Determine the [x, y] coordinate at the center of the cell enclosing the given text.  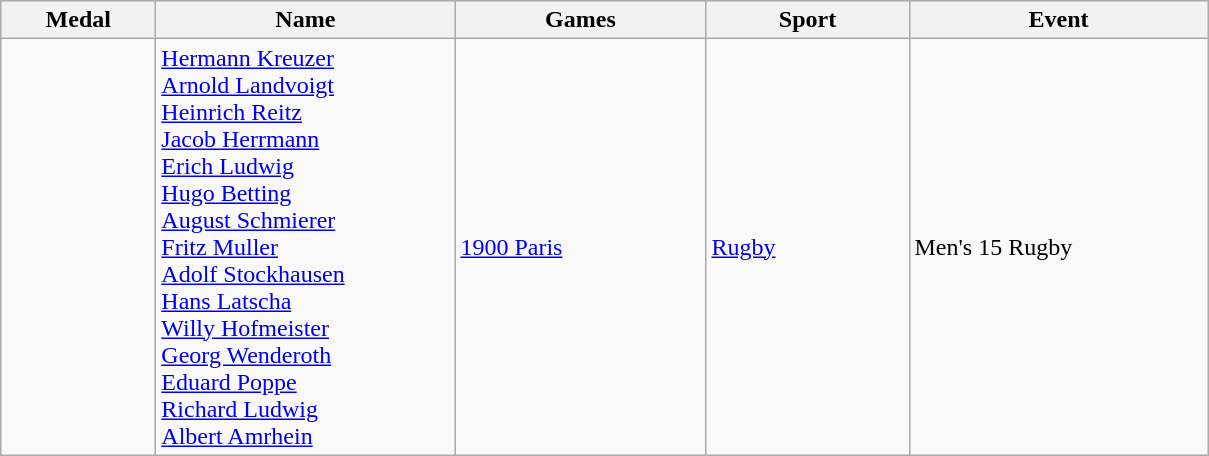
Medal [78, 20]
1900 Paris [580, 247]
Rugby [808, 247]
Event [1058, 20]
Men's 15 Rugby [1058, 247]
Sport [808, 20]
Games [580, 20]
Name [306, 20]
